Find where the given text appears and provide that cell's center as (X, Y) coordinate. 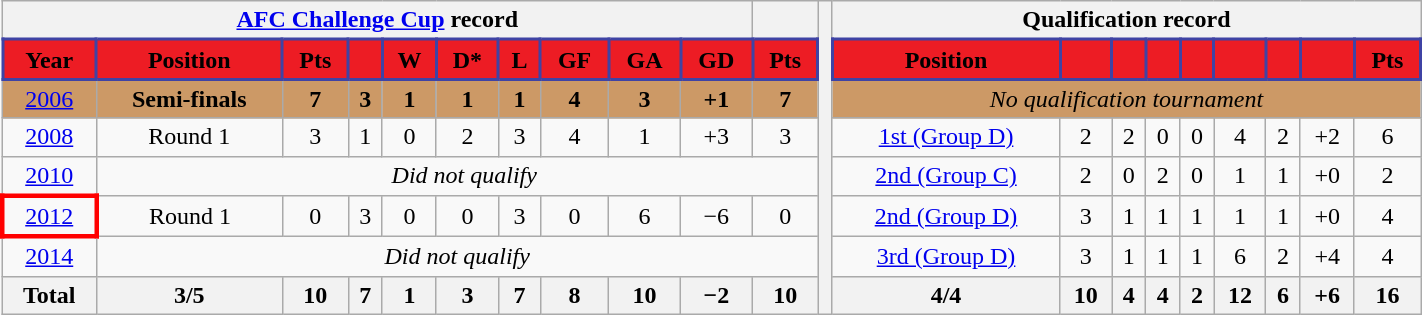
Semi-finals (189, 98)
3/5 (189, 295)
8 (575, 295)
2nd (Group C) (946, 176)
+4 (1327, 257)
GA (645, 60)
−6 (716, 216)
GF (575, 60)
+6 (1327, 295)
4/4 (946, 295)
16 (1387, 295)
2010 (49, 176)
+1 (716, 98)
D* (467, 60)
L (519, 60)
Total (49, 295)
No qualification tournament (1126, 98)
W (409, 60)
1st (Group D) (946, 137)
GD (716, 60)
3rd (Group D) (946, 257)
12 (1240, 295)
+3 (716, 137)
Qualification record (1126, 20)
2nd (Group D) (946, 216)
Year (49, 60)
2014 (49, 257)
+2 (1327, 137)
2008 (49, 137)
2006 (49, 98)
2012 (49, 216)
AFC Challenge Cup record (377, 20)
−2 (716, 295)
